For the text-containing cell, return its midpoint in (X, Y) coordinate format. 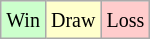
Draw (72, 20)
Loss (126, 20)
Win (24, 20)
